Locate the cell with the specified text and output its [x, y] center coordinate. 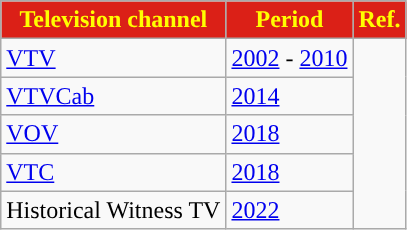
VOV [114, 134]
2014 [290, 96]
Television channel [114, 20]
Ref. [380, 20]
2002 - 2010 [290, 58]
VTC [114, 172]
2022 [290, 210]
Historical Witness TV [114, 210]
Period [290, 20]
VTV [114, 58]
VTVCab [114, 96]
